Pinpoint the cell where the given text exists, returning its [X, Y] midpoint coordinate. 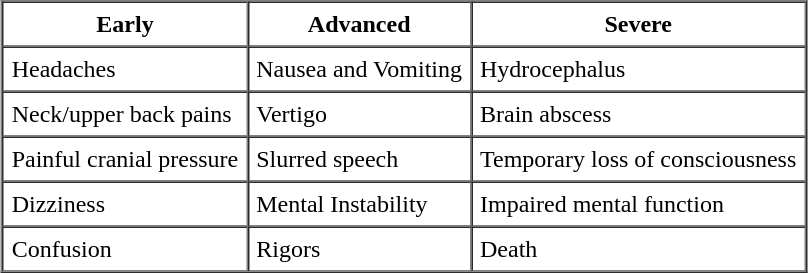
Neck/upper back pains [126, 114]
Vertigo [359, 114]
Painful cranial pressure [126, 158]
Early [126, 24]
Confusion [126, 248]
Impaired mental function [638, 204]
Dizziness [126, 204]
Rigors [359, 248]
Advanced [359, 24]
Death [638, 248]
Temporary loss of consciousness [638, 158]
Hydrocephalus [638, 68]
Headaches [126, 68]
Brain abscess [638, 114]
Mental Instability [359, 204]
Nausea and Vomiting [359, 68]
Severe [638, 24]
Slurred speech [359, 158]
